From the cell containing the given text, extract its center point as [X, Y] coordinate. 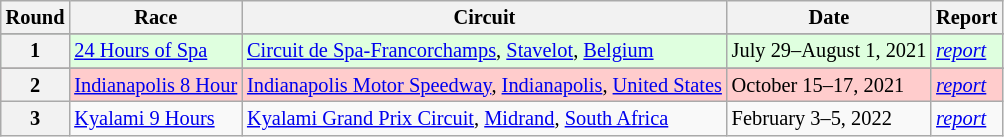
2 [36, 85]
3 [36, 118]
Report [966, 17]
24 Hours of Spa [156, 51]
Date [830, 17]
February 3–5, 2022 [830, 118]
Circuit de Spa-Francorchamps, Stavelot, Belgium [484, 51]
Kyalami 9 Hours [156, 118]
Round [36, 17]
Kyalami Grand Prix Circuit, Midrand, South Africa [484, 118]
July 29–August 1, 2021 [830, 51]
Race [156, 17]
October 15–17, 2021 [830, 85]
1 [36, 51]
Circuit [484, 17]
Indianapolis 8 Hour [156, 85]
Indianapolis Motor Speedway, Indianapolis, United States [484, 85]
